Determine the (X, Y) coordinate at the center of the cell enclosing the given text.  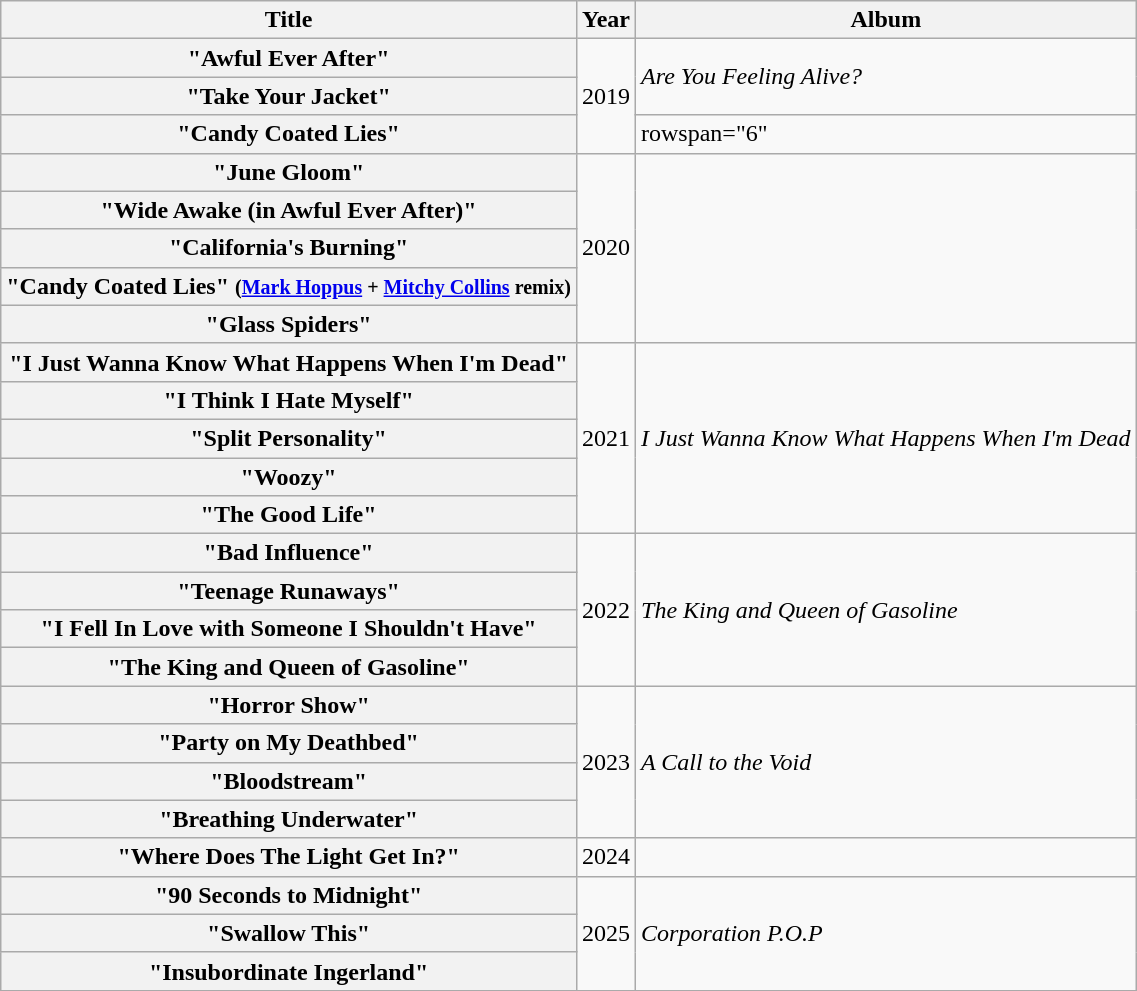
Album (886, 20)
"Glass Spiders" (289, 324)
"Teenage Runaways" (289, 591)
"Candy Coated Lies" (289, 134)
"Split Personality" (289, 438)
"90 Seconds to Midnight" (289, 895)
Title (289, 20)
I Just Wanna Know What Happens When I'm Dead (886, 438)
"I Just Wanna Know What Happens When I'm Dead" (289, 362)
The King and Queen of Gasoline (886, 610)
"Where Does The Light Get In?" (289, 857)
2025 (606, 933)
Are You Feeling Alive? (886, 77)
"Bloodstream" (289, 781)
"Wide Awake (in Awful Ever After)" (289, 210)
2023 (606, 762)
"The King and Queen of Gasoline" (289, 667)
2020 (606, 248)
"Horror Show" (289, 705)
2021 (606, 438)
"Breathing Underwater" (289, 819)
"I Fell In Love with Someone I Shouldn't Have" (289, 629)
"Party on My Deathbed" (289, 743)
"Take Your Jacket" (289, 96)
"I Think I Hate Myself" (289, 400)
"Swallow This" (289, 933)
A Call to the Void (886, 762)
"Woozy" (289, 477)
"Awful Ever After" (289, 58)
"California's Burning" (289, 248)
"Bad Influence" (289, 553)
Year (606, 20)
2019 (606, 96)
rowspan="6" (886, 134)
"The Good Life" (289, 515)
"Candy Coated Lies" (Mark Hoppus + Mitchy Collins remix) (289, 286)
2022 (606, 610)
"Insubordinate Ingerland" (289, 971)
Corporation P.O.P (886, 933)
2024 (606, 857)
"June Gloom" (289, 172)
